Determine the [x, y] coordinate at the center of the cell enclosing the given text.  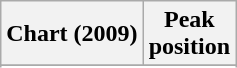
Chart (2009) [72, 34]
Peakposition [189, 34]
